Extract the [x, y] coordinate from the center of the cell holding the provided text.  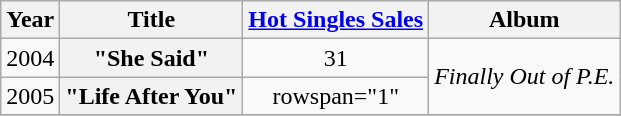
"Life After You" [152, 96]
Title [152, 20]
Hot Singles Sales [336, 20]
2005 [30, 96]
"She Said" [152, 58]
rowspan="1" [336, 96]
31 [336, 58]
2004 [30, 58]
Year [30, 20]
Finally Out of P.E. [524, 77]
Album [524, 20]
